Pinpoint the cell where the given text exists, returning its [X, Y] midpoint coordinate. 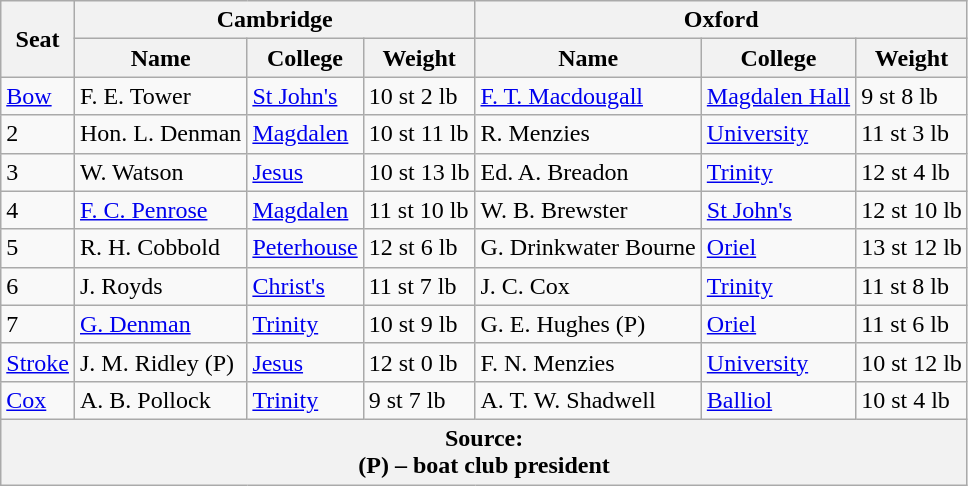
G. E. Hughes (P) [588, 324]
W. Watson [160, 172]
Cox [38, 400]
12 st 10 lb [912, 210]
9 st 8 lb [912, 96]
10 st 12 lb [912, 362]
6 [38, 286]
11 st 3 lb [912, 134]
5 [38, 248]
F. N. Menzies [588, 362]
10 st 13 lb [419, 172]
13 st 12 lb [912, 248]
Hon. L. Denman [160, 134]
R. Menzies [588, 134]
11 st 10 lb [419, 210]
11 st 8 lb [912, 286]
Source:(P) – boat club president [484, 452]
10 st 11 lb [419, 134]
12 st 6 lb [419, 248]
F. T. Macdougall [588, 96]
Ed. A. Breadon [588, 172]
R. H. Cobbold [160, 248]
G. Drinkwater Bourne [588, 248]
9 st 7 lb [419, 400]
J. C. Cox [588, 286]
F. E. Tower [160, 96]
10 st 2 lb [419, 96]
2 [38, 134]
Magdalen Hall [778, 96]
F. C. Penrose [160, 210]
A. B. Pollock [160, 400]
G. Denman [160, 324]
10 st 9 lb [419, 324]
A. T. W. Shadwell [588, 400]
Oxford [721, 20]
Stroke [38, 362]
Peterhouse [305, 248]
11 st 6 lb [912, 324]
Bow [38, 96]
J. M. Ridley (P) [160, 362]
Seat [38, 39]
W. B. Brewster [588, 210]
7 [38, 324]
Balliol [778, 400]
10 st 4 lb [912, 400]
Christ's [305, 286]
11 st 7 lb [419, 286]
J. Royds [160, 286]
12 st 4 lb [912, 172]
3 [38, 172]
Cambridge [274, 20]
12 st 0 lb [419, 362]
4 [38, 210]
